Detect which cell encompasses the target text, then output its [x, y] center coordinate. 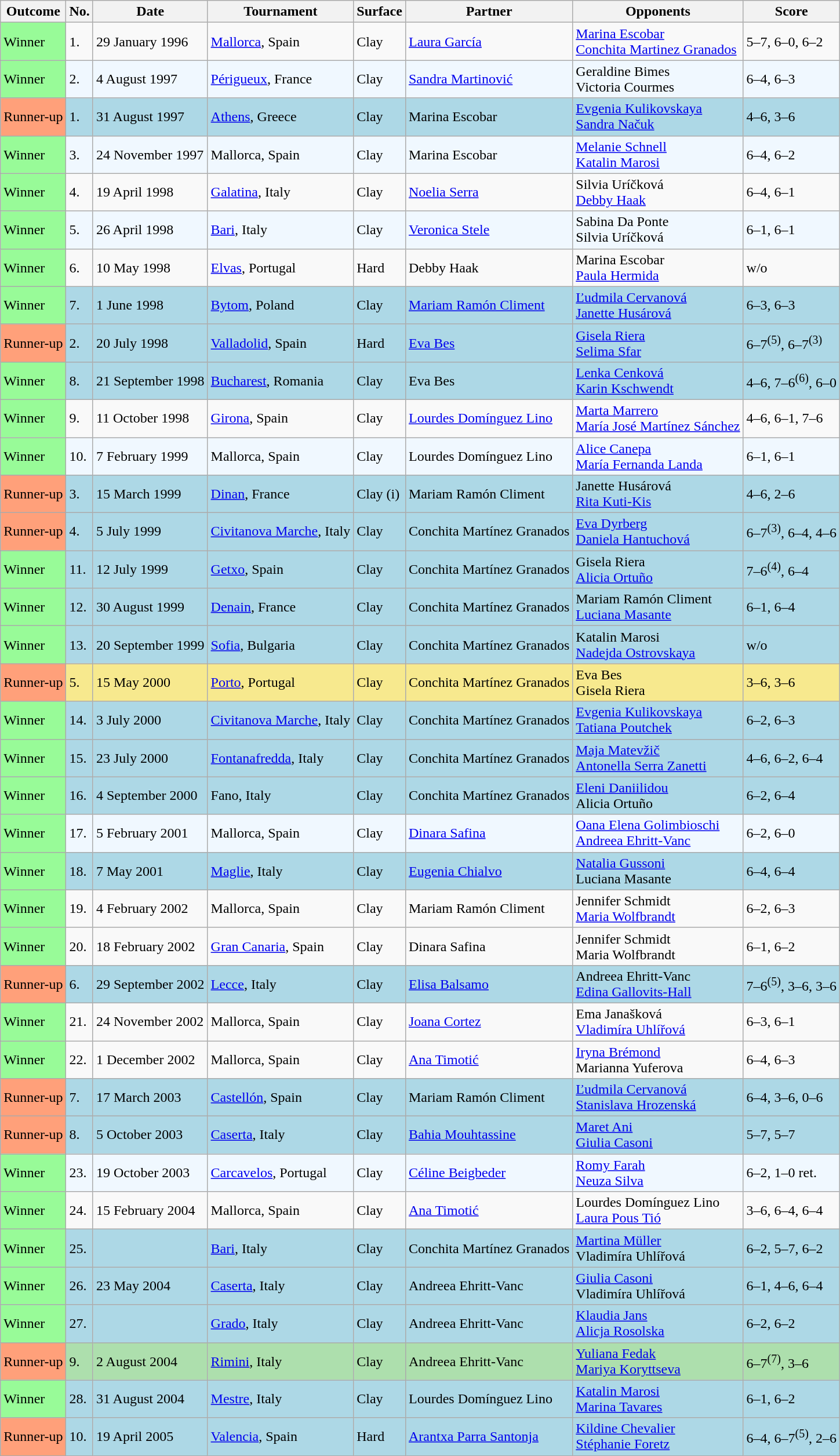
Ľudmila Cervanová Janette Husárová [658, 305]
4–6, 6–2, 6–4 [791, 758]
Eva Bes Gisela Riera [658, 683]
6–2, 6–0 [791, 833]
Fano, Italy [281, 795]
Score [791, 12]
Iryna Brémond Marianna Yuferova [658, 1060]
Carcavelos, Portugal [281, 1173]
20 September 1999 [150, 645]
Girona, Spain [281, 418]
25. [79, 1248]
29 September 2002 [150, 984]
7–6(4), 6–4 [791, 569]
Marina Escobar Conchita Martinez Granados [658, 42]
6–2, 6–4 [791, 795]
Melanie Schnell Katalin Marosi [658, 154]
Laura García [489, 42]
7–6(5), 3–6, 3–6 [791, 984]
Debby Haak [489, 268]
Elvas, Portugal [281, 268]
Alice Canepa María Fernanda Landa [658, 456]
4 September 2000 [150, 795]
Céline Beigbeder [489, 1173]
12. [79, 607]
Athens, Greece [281, 117]
Getxo, Spain [281, 569]
Grado, Italy [281, 1324]
Maret Ani Giulia Casoni [658, 1135]
Janette Husárová Rita Kuti-Kis [658, 494]
Katalin Marosi Marina Tavares [658, 1399]
2 August 2004 [150, 1361]
Katalin Marosi Nadejda Ostrovskaya [658, 645]
28. [79, 1399]
Elisa Balsamo [489, 984]
Marta Marrero María José Martínez Sánchez [658, 418]
Galatina, Italy [281, 192]
Bahia Mouhtassine [489, 1135]
Tournament [281, 12]
Surface [380, 12]
6–4, 3–6, 0–6 [791, 1098]
Kildine Chevalier Stéphanie Foretz [658, 1436]
22. [79, 1060]
Eleni Daniilidou Alicia Ortuño [658, 795]
19 April 2005 [150, 1436]
Sandra Martinović [489, 79]
6–3, 6–1 [791, 1021]
Yuliana Fedak Mariya Koryttseva [658, 1361]
6–2, 5–7, 6–2 [791, 1248]
26. [79, 1286]
3–6, 3–6 [791, 683]
No. [79, 12]
20 July 1998 [150, 343]
6–3, 6–3 [791, 305]
19 October 2003 [150, 1173]
Clay (i) [380, 494]
18. [79, 871]
15. [79, 758]
24 November 2002 [150, 1021]
Gisela Riera Selima Sfar [658, 343]
Maja Matevžič Antonella Serra Zanetti [658, 758]
30 August 1999 [150, 607]
31 August 1997 [150, 117]
Valencia, Spain [281, 1436]
11. [79, 569]
Porto, Portugal [281, 683]
Bucharest, Romania [281, 380]
Opponents [658, 12]
Oana Elena Golimbioschi Andreea Ehritt-Vanc [658, 833]
Fontanafredda, Italy [281, 758]
31 August 2004 [150, 1399]
Bytom, Poland [281, 305]
20. [79, 946]
Eugenia Chialvo [489, 871]
Lenka Cenková Karin Kschwendt [658, 380]
16. [79, 795]
24. [79, 1210]
3–6, 6–4, 6–4 [791, 1210]
6–4, 6–4 [791, 871]
6–7(7), 3–6 [791, 1361]
7 February 1999 [150, 456]
6–4, 6–2 [791, 154]
24 November 1997 [150, 154]
Joana Cortez [489, 1021]
4–6, 7–6(6), 6–0 [791, 380]
Partner [489, 12]
Klaudia Jans Alicja Rosolska [658, 1324]
Arantxa Parra Santonja [489, 1436]
3 July 2000 [150, 720]
Geraldine Bimes Victoria Courmes [658, 79]
Marina Escobar Paula Hermida [658, 268]
23 July 2000 [150, 758]
29 January 1996 [150, 42]
Rimini, Italy [281, 1361]
Gisela Riera Alicia Ortuño [658, 569]
5 October 2003 [150, 1135]
Valladolid, Spain [281, 343]
Sabina Da Ponte Silvia Uríčková [658, 230]
15 February 2004 [150, 1210]
17. [79, 833]
21. [79, 1021]
Maglie, Italy [281, 871]
Date [150, 12]
6–2, 1–0 ret. [791, 1173]
5 July 1999 [150, 532]
Veronica Stele [489, 230]
Ľudmila Cervanová Stanislava Hrozenská [658, 1098]
6–2, 6–2 [791, 1324]
21 September 1998 [150, 380]
19. [79, 909]
23. [79, 1173]
4–6, 3–6 [791, 117]
Natalia Gussoni Luciana Masante [658, 871]
Giulia Casoni Vladimíra Uhlířová [658, 1286]
Andreea Ehritt-Vanc Edina Gallovits-Hall [658, 984]
6–4, 6–1 [791, 192]
Sofia, Bulgaria [281, 645]
19 April 1998 [150, 192]
Périgueux, France [281, 79]
5 February 2001 [150, 833]
12 July 1999 [150, 569]
Outcome [34, 12]
11 October 1998 [150, 418]
Noelia Serra [489, 192]
4 February 2002 [150, 909]
1 December 2002 [150, 1060]
Denain, France [281, 607]
Dinan, France [281, 494]
Martina Müller Vladimíra Uhlířová [658, 1248]
Mestre, Italy [281, 1399]
Evgenia Kulikovskaya Sandra Načuk [658, 117]
6–4, 6–7(5), 2–6 [791, 1436]
5–7, 5–7 [791, 1135]
17 March 2003 [150, 1098]
Lourdes Domínguez Lino Laura Pous Tió [658, 1210]
Gran Canaria, Spain [281, 946]
Silvia Uríčková Debby Haak [658, 192]
14. [79, 720]
Eva Dyrberg Daniela Hantuchová [658, 532]
23 May 2004 [150, 1286]
13. [79, 645]
7 May 2001 [150, 871]
15 March 1999 [150, 494]
Lecce, Italy [281, 984]
18 February 2002 [150, 946]
26 April 1998 [150, 230]
4–6, 2–6 [791, 494]
5–7, 6–0, 6–2 [791, 42]
6–7(3), 6–4, 4–6 [791, 532]
1 June 1998 [150, 305]
15 May 2000 [150, 683]
6–1, 4–6, 6–4 [791, 1286]
4 August 1997 [150, 79]
Castellón, Spain [281, 1098]
6–7(5), 6–7(3) [791, 343]
Evgenia Kulikovskaya Tatiana Poutchek [658, 720]
10 May 1998 [150, 268]
6–1, 6–4 [791, 607]
Mariam Ramón Climent Luciana Masante [658, 607]
Romy Farah Neuza Silva [658, 1173]
Ema Janašková Vladimíra Uhlířová [658, 1021]
27. [79, 1324]
4–6, 6–1, 7–6 [791, 418]
